Detect which cell encompasses the target text, then output its [x, y] center coordinate. 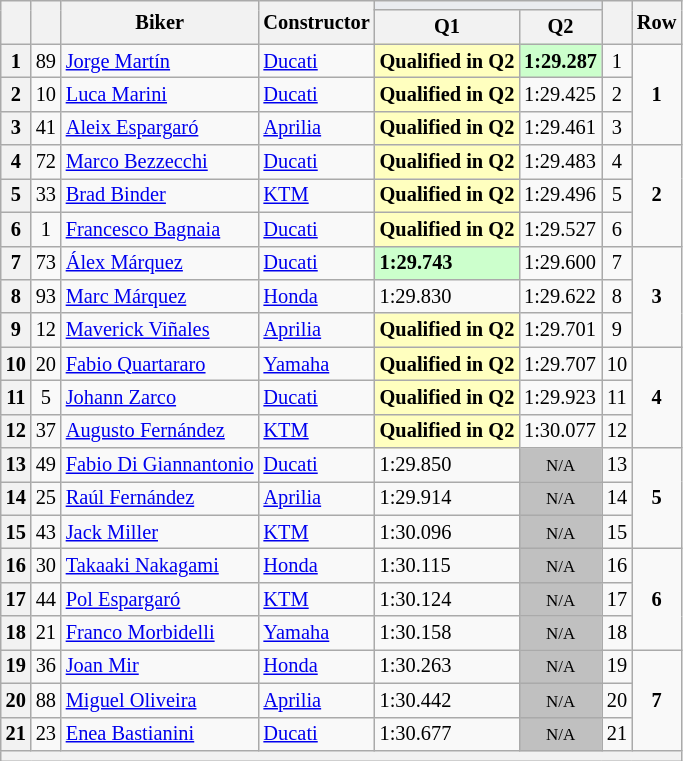
Raúl Fernández [160, 498]
1:29.287 [560, 61]
36 [46, 666]
1:29.496 [560, 195]
1:29.743 [447, 263]
1:30.263 [447, 666]
Fabio Di Giannantonio [160, 465]
Q2 [560, 27]
73 [46, 263]
25 [46, 498]
1:30.677 [447, 734]
1:30.077 [560, 431]
93 [46, 296]
1:29.914 [447, 498]
Q1 [447, 27]
1:30.158 [447, 633]
Fabio Quartararo [160, 364]
1:29.850 [447, 465]
44 [46, 599]
Takaaki Nakagami [160, 565]
1:30.096 [447, 532]
Maverick Viñales [160, 330]
88 [46, 700]
Row [656, 22]
89 [46, 61]
23 [46, 734]
1:30.442 [447, 700]
Francesco Bagnaia [160, 229]
Biker [160, 22]
Pol Espargaró [160, 599]
41 [46, 128]
30 [46, 565]
Joan Mir [160, 666]
Marc Márquez [160, 296]
1:29.707 [560, 364]
Miguel Oliveira [160, 700]
1:29.483 [560, 162]
49 [46, 465]
Luca Marini [160, 94]
Aleix Espargaró [160, 128]
Marco Bezzecchi [160, 162]
1:29.923 [560, 397]
Álex Márquez [160, 263]
1:29.527 [560, 229]
1:29.461 [560, 128]
43 [46, 532]
1:29.701 [560, 330]
37 [46, 431]
72 [46, 162]
1:30.124 [447, 599]
Enea Bastianini [160, 734]
Jack Miller [160, 532]
Augusto Fernández [160, 431]
1:29.830 [447, 296]
Constructor [317, 22]
1:30.115 [447, 565]
1:29.622 [560, 296]
Brad Binder [160, 195]
1:29.600 [560, 263]
1:29.425 [560, 94]
Johann Zarco [160, 397]
33 [46, 195]
Jorge Martín [160, 61]
Franco Morbidelli [160, 633]
